For the text-containing cell, return its midpoint in [X, Y] coordinate format. 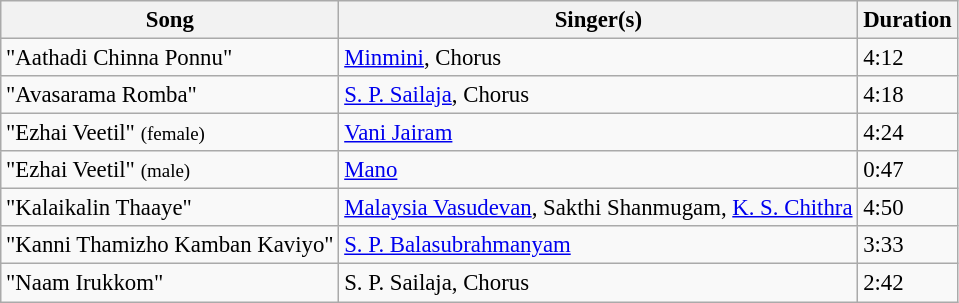
S. P. Balasubrahmanyam [598, 245]
Singer(s) [598, 20]
"Naam Irukkom" [170, 283]
2:42 [908, 283]
"Kanni Thamizho Kamban Kaviyo" [170, 245]
Duration [908, 20]
3:33 [908, 245]
"Aathadi Chinna Ponnu" [170, 58]
"Ezhai Veetil" (female) [170, 133]
Vani Jairam [598, 133]
Song [170, 20]
0:47 [908, 170]
4:12 [908, 58]
4:50 [908, 208]
4:24 [908, 133]
"Ezhai Veetil" (male) [170, 170]
"Avasarama Romba" [170, 95]
Minmini, Chorus [598, 58]
"Kalaikalin Thaaye" [170, 208]
4:18 [908, 95]
Mano [598, 170]
Malaysia Vasudevan, Sakthi Shanmugam, K. S. Chithra [598, 208]
